Output the (x, y) coordinate of the center of the cell containing the given text.  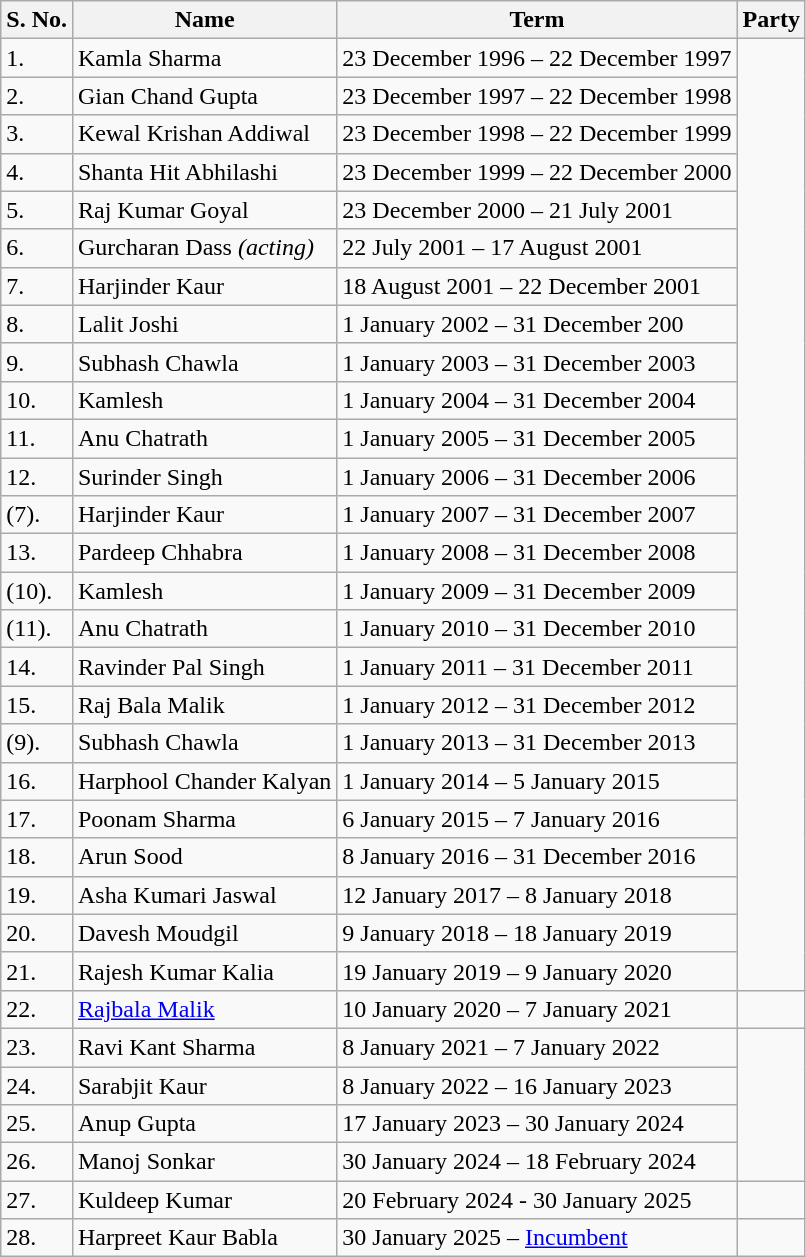
(10). (37, 591)
6 January 2015 – 7 January 2016 (537, 819)
30 January 2024 – 18 February 2024 (537, 1162)
1 January 2010 – 31 December 2010 (537, 629)
1 January 2004 – 31 December 2004 (537, 400)
12 January 2017 – 8 January 2018 (537, 895)
Lalit Joshi (204, 324)
21. (37, 971)
Sarabjit Kaur (204, 1085)
14. (37, 667)
Arun Sood (204, 857)
1 January 2012 – 31 December 2012 (537, 705)
Surinder Singh (204, 477)
8 January 2016 – 31 December 2016 (537, 857)
24. (37, 1085)
8 January 2022 – 16 January 2023 (537, 1085)
Party (771, 20)
22 July 2001 – 17 August 2001 (537, 248)
1 January 2007 – 31 December 2007 (537, 515)
1 January 2008 – 31 December 2008 (537, 553)
Harpreet Kaur Babla (204, 1238)
23 December 2000 – 21 July 2001 (537, 210)
Poonam Sharma (204, 819)
Name (204, 20)
(11). (37, 629)
4. (37, 172)
9 January 2018 – 18 January 2019 (537, 933)
6. (37, 248)
16. (37, 781)
Kuldeep Kumar (204, 1200)
Ravi Kant Sharma (204, 1047)
10. (37, 400)
1 January 2009 – 31 December 2009 (537, 591)
1 January 2005 – 31 December 2005 (537, 438)
1 January 2013 – 31 December 2013 (537, 743)
(9). (37, 743)
19 January 2019 – 9 January 2020 (537, 971)
23. (37, 1047)
30 January 2025 – Incumbent (537, 1238)
1 January 2006 – 31 December 2006 (537, 477)
Gian Chand Gupta (204, 96)
26. (37, 1162)
23 December 1996 – 22 December 1997 (537, 58)
Rajbala Malik (204, 1009)
20 February 2024 - 30 January 2025 (537, 1200)
18 August 2001 – 22 December 2001 (537, 286)
(7). (37, 515)
1. (37, 58)
27. (37, 1200)
Term (537, 20)
12. (37, 477)
5. (37, 210)
Raj Bala Malik (204, 705)
1 January 2011 – 31 December 2011 (537, 667)
Asha Kumari Jaswal (204, 895)
9. (37, 362)
1 January 2002 – 31 December 200 (537, 324)
1 January 2014 – 5 January 2015 (537, 781)
18. (37, 857)
Gurcharan Dass (acting) (204, 248)
Raj Kumar Goyal (204, 210)
Kamla Sharma (204, 58)
11. (37, 438)
Kewal Krishan Addiwal (204, 134)
8 January 2021 – 7 January 2022 (537, 1047)
28. (37, 1238)
23 December 1997 – 22 December 1998 (537, 96)
13. (37, 553)
22. (37, 1009)
Anup Gupta (204, 1124)
Ravinder Pal Singh (204, 667)
17 January 2023 – 30 January 2024 (537, 1124)
23 December 1999 – 22 December 2000 (537, 172)
Shanta Hit Abhilashi (204, 172)
Harphool Chander Kalyan (204, 781)
17. (37, 819)
1 January 2003 – 31 December 2003 (537, 362)
10 January 2020 – 7 January 2021 (537, 1009)
7. (37, 286)
20. (37, 933)
19. (37, 895)
Pardeep Chhabra (204, 553)
3. (37, 134)
2. (37, 96)
15. (37, 705)
23 December 1998 – 22 December 1999 (537, 134)
Rajesh Kumar Kalia (204, 971)
Davesh Moudgil (204, 933)
8. (37, 324)
25. (37, 1124)
Manoj Sonkar (204, 1162)
S. No. (37, 20)
